Pinpoint the cell where the given text exists, returning its (x, y) midpoint coordinate. 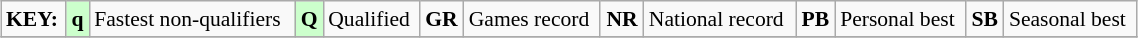
GR (442, 19)
Personal best (900, 19)
KEY: (34, 19)
Qualified (371, 19)
Games record (532, 19)
NR (622, 19)
PB (816, 19)
q (78, 19)
Fastest non-qualifiers (192, 19)
Seasonal best (1070, 19)
National record (720, 19)
Q (309, 19)
SB (985, 19)
